Output the (x, y) coordinate of the center of the cell containing the given text.  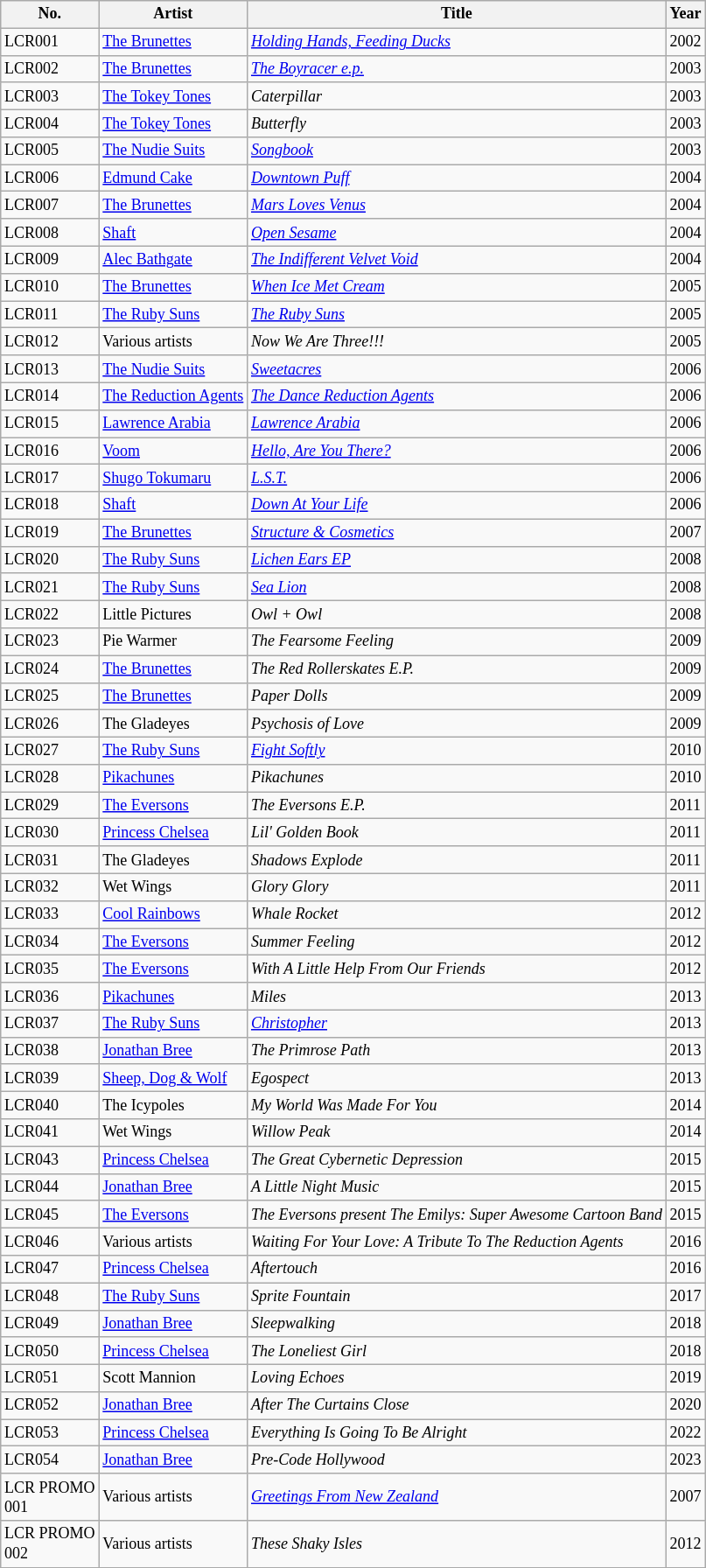
LCR038 (50, 1050)
A Little Night Music (457, 1186)
Sea Lion (457, 586)
LCR002 (50, 68)
LCR025 (50, 696)
The Fearsome Feeling (457, 642)
The Icypoles (173, 1106)
LCR001 (50, 42)
Shugo Tokumaru (173, 478)
Fight Softly (457, 751)
LCR019 (50, 532)
LCR011 (50, 315)
Glory Glory (457, 887)
Voom (173, 451)
LCR048 (50, 1297)
LCR039 (50, 1078)
Scott Mannion (173, 1377)
Downtown Puff (457, 178)
The Primrose Path (457, 1050)
LCR044 (50, 1186)
LCR028 (50, 779)
Sleepwalking (457, 1323)
2022 (686, 1433)
Everything Is Going To Be Alright (457, 1433)
Willow Peak (457, 1132)
LCR004 (50, 122)
The Eversons present The Emilys: Super Awesome Cartoon Band (457, 1214)
2020 (686, 1405)
LCR PROMO002 (50, 1544)
Owl + Owl (457, 614)
Shadows Explode (457, 859)
LCR013 (50, 369)
The Loneliest Girl (457, 1351)
LCR029 (50, 805)
Lil' Golden Book (457, 833)
LCR032 (50, 887)
LCR035 (50, 969)
LCR017 (50, 478)
LCR036 (50, 996)
Waiting For Your Love: A Tribute To The Reduction Agents (457, 1241)
2002 (686, 42)
Lichen Ears EP (457, 560)
Hello, Are You There? (457, 451)
My World Was Made For You (457, 1106)
Structure & Cosmetics (457, 532)
Sheep, Dog & Wolf (173, 1078)
LCR016 (50, 451)
2023 (686, 1459)
Greetings From New Zealand (457, 1497)
LCR021 (50, 586)
LCR005 (50, 150)
LCR045 (50, 1214)
LCR033 (50, 913)
No. (50, 14)
Pre-Code Hollywood (457, 1459)
LCR014 (50, 395)
Little Pictures (173, 614)
LCR046 (50, 1241)
LCR023 (50, 642)
Down At Your Life (457, 506)
When Ice Met Cream (457, 287)
Songbook (457, 150)
LCR043 (50, 1160)
LCR034 (50, 941)
The Red Rollerskates E.P. (457, 668)
Butterfly (457, 122)
Year (686, 14)
LCR027 (50, 751)
Alec Bathgate (173, 259)
LCR051 (50, 1377)
Psychosis of Love (457, 723)
Pie Warmer (173, 642)
Edmund Cake (173, 178)
Now We Are Three!!! (457, 341)
LCR010 (50, 287)
LCR026 (50, 723)
LCR PROMO001 (50, 1497)
LCR012 (50, 341)
Loving Echoes (457, 1377)
LCR040 (50, 1106)
2019 (686, 1377)
LCR018 (50, 506)
LCR031 (50, 859)
Paper Dolls (457, 696)
2017 (686, 1297)
LCR024 (50, 668)
Cool Rainbows (173, 913)
Miles (457, 996)
The Great Cybernetic Depression (457, 1160)
Holding Hands, Feeding Ducks (457, 42)
LCR007 (50, 205)
Summer Feeling (457, 941)
Open Sesame (457, 233)
LCR050 (50, 1351)
LCR009 (50, 259)
Title (457, 14)
Caterpillar (457, 96)
LCR008 (50, 233)
LCR049 (50, 1323)
LCR047 (50, 1269)
Christopher (457, 1024)
With A Little Help From Our Friends (457, 969)
Egospect (457, 1078)
L.S.T. (457, 478)
LCR022 (50, 614)
Artist (173, 14)
LCR052 (50, 1405)
LCR015 (50, 423)
Sweetacres (457, 369)
These Shaky Isles (457, 1544)
After The Curtains Close (457, 1405)
The Indifferent Velvet Void (457, 259)
Mars Loves Venus (457, 205)
LCR041 (50, 1132)
The Boyracer e.p. (457, 68)
LCR030 (50, 833)
Whale Rocket (457, 913)
LCR053 (50, 1433)
Aftertouch (457, 1269)
The Dance Reduction Agents (457, 395)
Sprite Fountain (457, 1297)
LCR054 (50, 1459)
LCR003 (50, 96)
LCR020 (50, 560)
LCR037 (50, 1024)
LCR006 (50, 178)
The Reduction Agents (173, 395)
The Eversons E.P. (457, 805)
